Output the (x, y) coordinate of the center of the cell containing the given text.  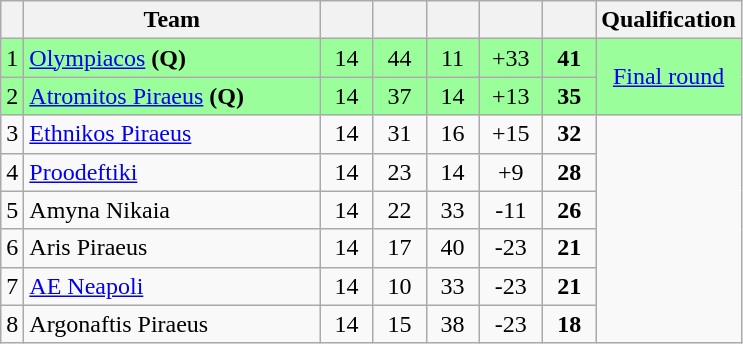
-11 (511, 210)
Aris Piraeus (172, 248)
2 (12, 96)
1 (12, 58)
Proodeftiki (172, 172)
8 (12, 324)
AE Neapoli (172, 286)
17 (400, 248)
41 (570, 58)
+33 (511, 58)
44 (400, 58)
Ethnikos Piraeus (172, 134)
16 (452, 134)
7 (12, 286)
22 (400, 210)
Atromitos Piraeus (Q) (172, 96)
+9 (511, 172)
37 (400, 96)
Qualification (669, 20)
Final round (669, 77)
28 (570, 172)
31 (400, 134)
15 (400, 324)
23 (400, 172)
5 (12, 210)
6 (12, 248)
+15 (511, 134)
32 (570, 134)
40 (452, 248)
Olympiacos (Q) (172, 58)
18 (570, 324)
38 (452, 324)
11 (452, 58)
4 (12, 172)
Team (172, 20)
35 (570, 96)
Argonaftis Piraeus (172, 324)
3 (12, 134)
Amyna Nikaia (172, 210)
26 (570, 210)
10 (400, 286)
+13 (511, 96)
